Extract the (x, y) coordinate from the center of the cell holding the provided text.  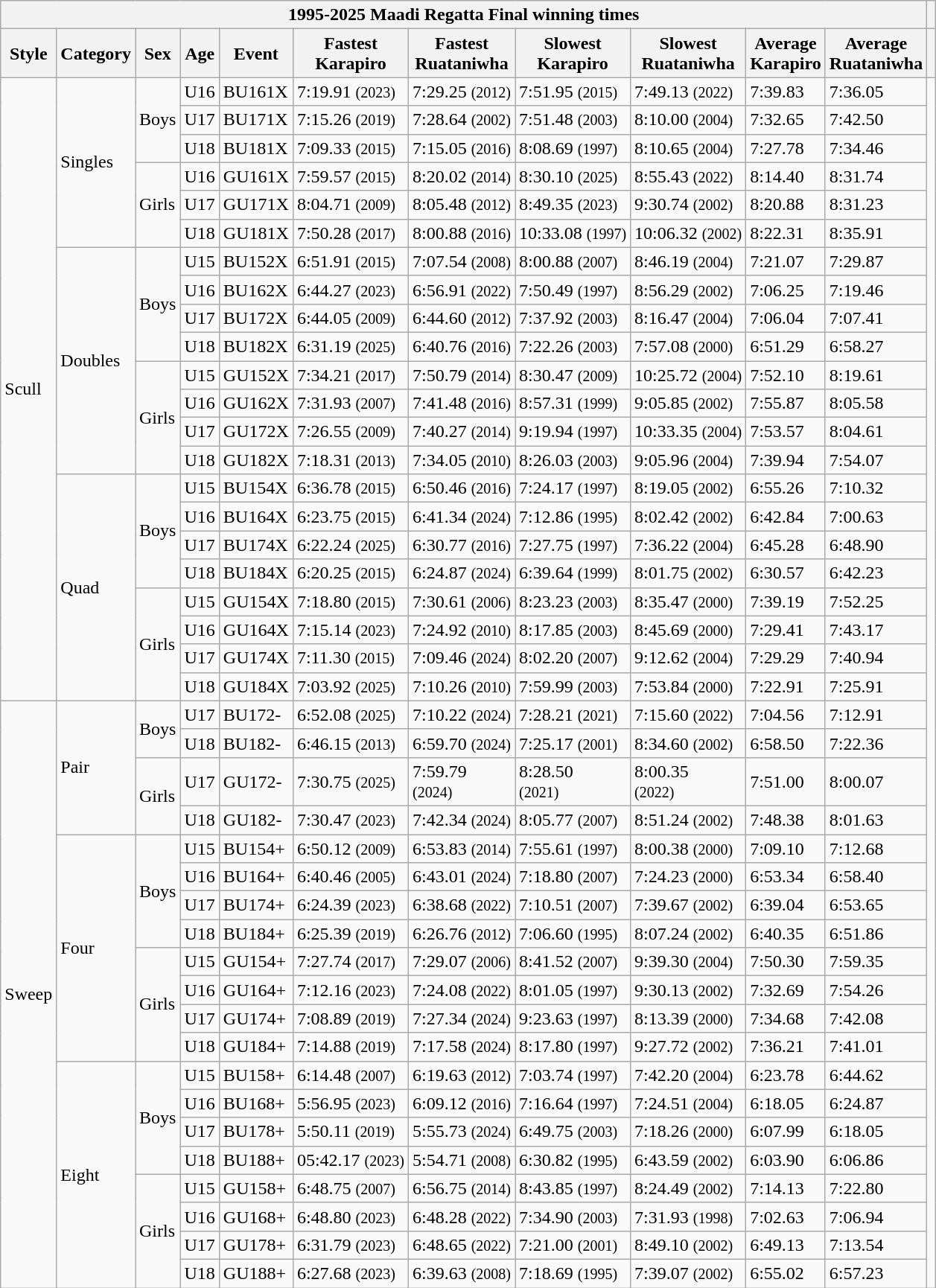
BU184X (256, 573)
BU188+ (256, 1160)
8:20.02 (2014) (462, 176)
BU182X (256, 346)
7:18.80 (2007) (573, 877)
7:03.74 (1997) (573, 1075)
7:18.69 (1995) (573, 1273)
7:22.26 (2003) (573, 346)
7:26.55 (2009) (350, 432)
BU181X (256, 148)
8:00.88 (2007) (573, 261)
GU172X (256, 432)
6:39.63 (2008) (462, 1273)
6:30.82 (1995) (573, 1160)
GU164X (256, 630)
9:05.85 (2002) (688, 404)
7:21.00 (2001) (573, 1245)
6:51.86 (876, 934)
8:08.69 (1997) (573, 148)
7:41.48 (2016) (462, 404)
7:51.00 (786, 782)
7:40.94 (876, 658)
8:05.77 (2007) (573, 820)
7:30.75 (2025) (350, 782)
7:11.30 (2015) (350, 658)
7:34.05 (2010) (462, 460)
8:10.00 (2004) (688, 120)
GU182- (256, 820)
6:39.04 (786, 905)
6:31.19 (2025) (350, 346)
BU154+ (256, 848)
7:59.99 (2003) (573, 686)
7:59.35 (876, 962)
7:06.94 (876, 1217)
10:33.08 (1997) (573, 233)
6:52.08 (2025) (350, 715)
7:25.17 (2001) (573, 743)
8:00.38 (2000) (688, 848)
6:48.65 (2022) (462, 1245)
5:56.95 (2023) (350, 1103)
7:03.92 (2025) (350, 686)
6:48.28 (2022) (462, 1217)
7:41.01 (876, 1047)
8:45.69 (2000) (688, 630)
6:55.26 (786, 488)
8:55.43 (2022) (688, 176)
GU178+ (256, 1245)
7:34.68 (786, 1018)
7:16.64 (1997) (573, 1103)
6:23.78 (786, 1075)
6:58.27 (876, 346)
7:19.46 (876, 290)
8:19.05 (2002) (688, 488)
BU154X (256, 488)
7:00.63 (876, 517)
GU188+ (256, 1273)
8:00.07 (876, 782)
7:51.95 (2015) (573, 92)
6:26.76 (2012) (462, 934)
5:54.71 (2008) (462, 1160)
AverageKarapiro (786, 54)
GU174X (256, 658)
7:13.54 (876, 1245)
7:22.36 (876, 743)
7:10.51 (2007) (573, 905)
10:33.35 (2004) (688, 432)
8:07.24 (2002) (688, 934)
6:42.23 (876, 573)
6:50.12 (2009) (350, 848)
7:55.61 (1997) (573, 848)
7:40.27 (2014) (462, 432)
6:36.78 (2015) (350, 488)
7:53.84 (2000) (688, 686)
GU162X (256, 404)
7:28.64 (2002) (462, 120)
SlowestRuataniwha (688, 54)
6:40.76 (2016) (462, 346)
8:04.61 (876, 432)
8:01.75 (2002) (688, 573)
6:19.63 (2012) (462, 1075)
6:31.79 (2023) (350, 1245)
10:25.72 (2004) (688, 374)
7:54.07 (876, 460)
7:31.93 (2007) (350, 404)
7:55.87 (786, 404)
7:39.94 (786, 460)
6:44.27 (2023) (350, 290)
8:00.88 (2016) (462, 233)
8:13.39 (2000) (688, 1018)
8:00.35(2022) (688, 782)
8:31.74 (876, 176)
6:24.39 (2023) (350, 905)
7:27.34 (2024) (462, 1018)
7:15.26 (2019) (350, 120)
7:07.54 (2008) (462, 261)
9:05.96 (2004) (688, 460)
6:57.23 (876, 1273)
7:34.46 (876, 148)
GU184+ (256, 1047)
Sweep (28, 994)
7:10.22 (2024) (462, 715)
7:39.07 (2002) (688, 1273)
7:24.08 (2022) (462, 990)
6:45.28 (786, 545)
8:49.10 (2002) (688, 1245)
BU168+ (256, 1103)
BU164+ (256, 877)
7:06.25 (786, 290)
6:48.75 (2007) (350, 1188)
6:46.15 (2013) (350, 743)
7:14.88 (2019) (350, 1047)
7:06.04 (786, 318)
8:01.05 (1997) (573, 990)
GU174+ (256, 1018)
6:20.25 (2015) (350, 573)
6:58.40 (876, 877)
GU172- (256, 782)
8:02.20 (2007) (573, 658)
7:15.60 (2022) (688, 715)
7:52.10 (786, 374)
6:09.12 (2016) (462, 1103)
7:24.23 (2000) (688, 877)
7:30.61 (2006) (462, 602)
7:39.67 (2002) (688, 905)
6:44.05 (2009) (350, 318)
Singles (96, 162)
8:23.23 (2003) (573, 602)
GU161X (256, 176)
9:27.72 (2002) (688, 1047)
GU158+ (256, 1188)
6:23.75 (2015) (350, 517)
7:34.90 (2003) (573, 1217)
05:42.17 (2023) (350, 1160)
GU168+ (256, 1217)
7:29.25 (2012) (462, 92)
BU161X (256, 92)
8:30.47 (2009) (573, 374)
7:39.83 (786, 92)
7:18.26 (2000) (688, 1132)
GU184X (256, 686)
BU164X (256, 517)
7:51.48 (2003) (573, 120)
FastestRuataniwha (462, 54)
8:28.50(2021) (573, 782)
7:19.91 (2023) (350, 92)
6:51.29 (786, 346)
7:24.17 (1997) (573, 488)
BU162X (256, 290)
Age (200, 54)
8:04.71 (2009) (350, 205)
7:15.14 (2023) (350, 630)
6:59.70 (2024) (462, 743)
6:53.65 (876, 905)
7:15.05 (2016) (462, 148)
7:10.32 (876, 488)
8:56.29 (2002) (688, 290)
7:06.60 (1995) (573, 934)
8:17.85 (2003) (573, 630)
6:56.75 (2014) (462, 1188)
7:12.91 (876, 715)
8:41.52 (2007) (573, 962)
7:27.75 (1997) (573, 545)
6:48.80 (2023) (350, 1217)
9:12.62 (2004) (688, 658)
6:24.87 (876, 1103)
8:05.48 (2012) (462, 205)
7:48.38 (786, 820)
SlowestKarapiro (573, 54)
7:52.25 (876, 602)
Quad (96, 587)
9:30.74 (2002) (688, 205)
6:43.59 (2002) (688, 1160)
8:17.80 (1997) (573, 1047)
7:30.47 (2023) (350, 820)
8:02.42 (2002) (688, 517)
7:08.89 (2019) (350, 1018)
7:54.26 (876, 990)
7:22.80 (876, 1188)
6:30.77 (2016) (462, 545)
7:27.74 (2017) (350, 962)
8:16.47 (2004) (688, 318)
BU152X (256, 261)
7:43.17 (876, 630)
AverageRuataniwha (876, 54)
5:50.11 (2019) (350, 1132)
7:39.19 (786, 602)
BU171X (256, 120)
7:02.63 (786, 1217)
8:14.40 (786, 176)
7:59.79(2024) (462, 782)
8:20.88 (786, 205)
7:59.57 (2015) (350, 176)
8:22.31 (786, 233)
7:12.86 (1995) (573, 517)
6:44.60 (2012) (462, 318)
FastestKarapiro (350, 54)
7:25.91 (876, 686)
6:27.68 (2023) (350, 1273)
7:18.31 (2013) (350, 460)
BU172- (256, 715)
Scull (28, 389)
Four (96, 947)
7:12.68 (876, 848)
GU182X (256, 460)
Category (96, 54)
7:24.51 (2004) (688, 1103)
6:50.46 (2016) (462, 488)
BU174+ (256, 905)
7:49.13 (2022) (688, 92)
6:53.83 (2014) (462, 848)
9:23.63 (1997) (573, 1018)
7:36.05 (876, 92)
BU178+ (256, 1132)
10:06.32 (2002) (688, 233)
7:29.07 (2006) (462, 962)
7:21.07 (786, 261)
6:56.91 (2022) (462, 290)
7:09.10 (786, 848)
6:03.90 (786, 1160)
7:31.93 (1998) (688, 1217)
7:50.30 (786, 962)
8:30.10 (2025) (573, 176)
7:36.22 (2004) (688, 545)
8:19.61 (876, 374)
8:46.19 (2004) (688, 261)
6:40.46 (2005) (350, 877)
6:51.91 (2015) (350, 261)
6:42.84 (786, 517)
8:05.58 (876, 404)
7:09.46 (2024) (462, 658)
6:24.87 (2024) (462, 573)
BU182- (256, 743)
6:30.57 (786, 573)
7:42.34 (2024) (462, 820)
GU152X (256, 374)
6:44.62 (876, 1075)
Eight (96, 1174)
6:48.90 (876, 545)
8:34.60 (2002) (688, 743)
7:24.92 (2010) (462, 630)
Event (256, 54)
7:42.20 (2004) (688, 1075)
9:30.13 (2002) (688, 990)
7:27.78 (786, 148)
Sex (158, 54)
8:57.31 (1999) (573, 404)
8:51.24 (2002) (688, 820)
6:43.01 (2024) (462, 877)
8:49.35 (2023) (573, 205)
6:07.99 (786, 1132)
6:53.34 (786, 877)
6:58.50 (786, 743)
6:06.86 (876, 1160)
GU181X (256, 233)
6:38.68 (2022) (462, 905)
7:04.56 (786, 715)
7:50.28 (2017) (350, 233)
9:39.30 (2004) (688, 962)
6:55.02 (786, 1273)
GU154X (256, 602)
8:01.63 (876, 820)
7:09.33 (2015) (350, 148)
8:26.03 (2003) (573, 460)
8:35.91 (876, 233)
Style (28, 54)
8:10.65 (2004) (688, 148)
8:31.23 (876, 205)
7:37.92 (2003) (573, 318)
7:53.57 (786, 432)
BU174X (256, 545)
7:10.26 (2010) (462, 686)
7:34.21 (2017) (350, 374)
7:12.16 (2023) (350, 990)
7:42.08 (876, 1018)
Doubles (96, 360)
7:42.50 (876, 120)
7:14.13 (786, 1188)
7:50.79 (2014) (462, 374)
BU184+ (256, 934)
8:43.85 (1997) (573, 1188)
9:19.94 (1997) (573, 432)
GU154+ (256, 962)
7:29.41 (786, 630)
7:18.80 (2015) (350, 602)
7:22.91 (786, 686)
Pair (96, 767)
6:39.64 (1999) (573, 573)
GU171X (256, 205)
7:28.21 (2021) (573, 715)
7:07.41 (876, 318)
7:29.29 (786, 658)
7:17.58 (2024) (462, 1047)
GU164+ (256, 990)
7:57.08 (2000) (688, 346)
6:41.34 (2024) (462, 517)
6:49.75 (2003) (573, 1132)
6:22.24 (2025) (350, 545)
7:50.49 (1997) (573, 290)
7:29.87 (876, 261)
BU158+ (256, 1075)
8:24.49 (2002) (688, 1188)
6:49.13 (786, 1245)
6:25.39 (2019) (350, 934)
7:32.65 (786, 120)
1995-2025 Maadi Regatta Final winning times (464, 15)
8:35.47 (2000) (688, 602)
5:55.73 (2024) (462, 1132)
6:14.48 (2007) (350, 1075)
7:32.69 (786, 990)
6:40.35 (786, 934)
7:36.21 (786, 1047)
BU172X (256, 318)
